Return (X, Y) of the center of cell containing provided text 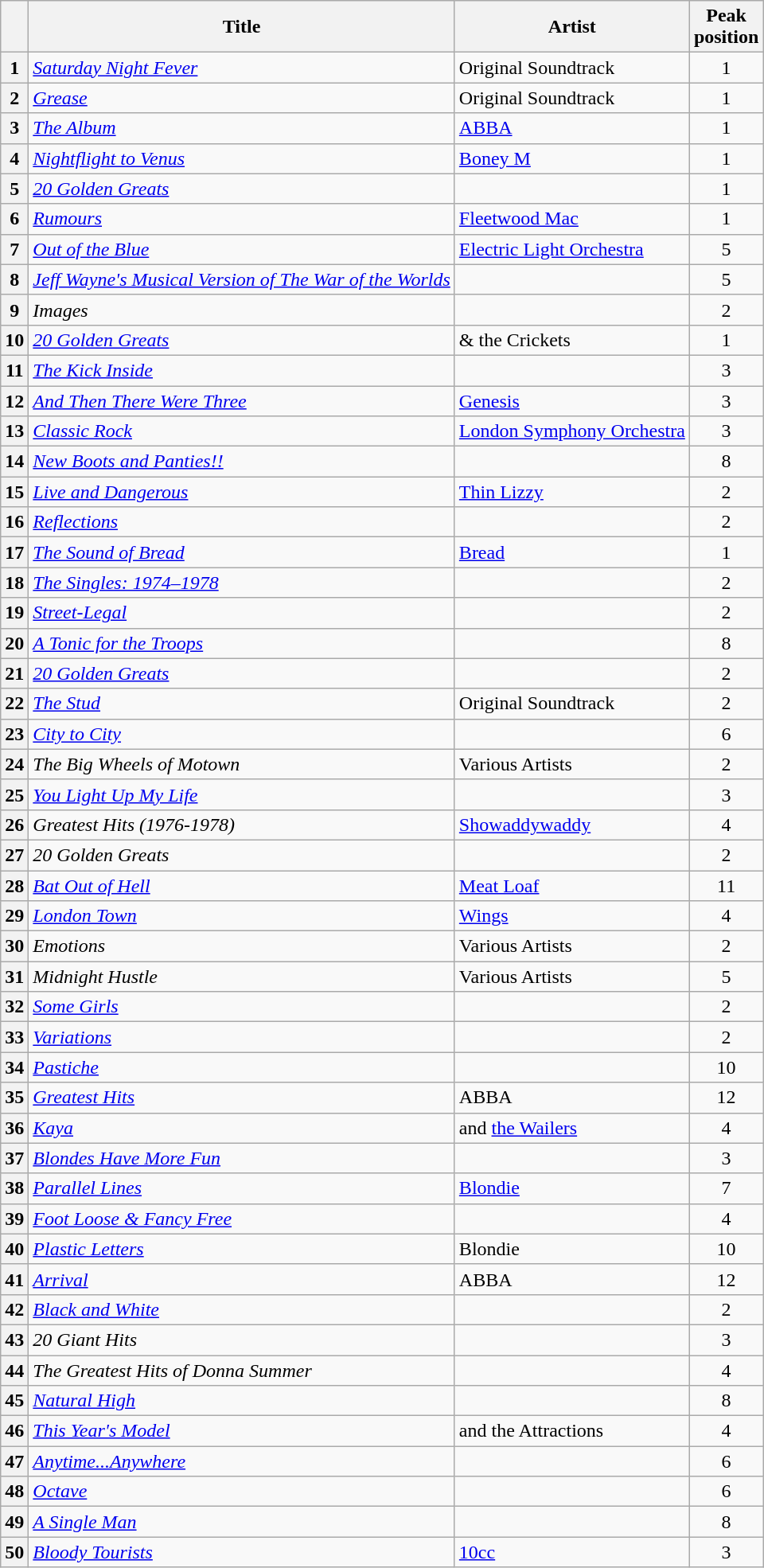
15 (14, 492)
Midnight Hustle (242, 977)
Greatest Hits (242, 1098)
Plastic Letters (242, 1249)
Foot Loose & Fancy Free (242, 1219)
and the Wailers (571, 1128)
Variations (242, 1037)
A Single Man (242, 1522)
London Town (242, 916)
Jeff Wayne's Musical Version of The War of the Worlds (242, 279)
Saturday Night Fever (242, 68)
22 (14, 704)
Greatest Hits (1976-1978) (242, 825)
20 (14, 643)
Arrival (242, 1279)
26 (14, 825)
Bat Out of Hell (242, 886)
34 (14, 1067)
30 (14, 946)
Blondes Have More Fun (242, 1158)
Some Girls (242, 1007)
Showaddywaddy (571, 825)
London Symphony Orchestra (571, 431)
43 (14, 1340)
41 (14, 1279)
46 (14, 1431)
21 (14, 673)
New Boots and Panties!! (242, 462)
25 (14, 794)
29 (14, 916)
Images (242, 310)
Grease (242, 98)
Boney M (571, 158)
18 (14, 583)
33 (14, 1037)
and the Attractions (571, 1431)
45 (14, 1401)
10cc (571, 1552)
Kaya (242, 1128)
Genesis (571, 400)
19 (14, 613)
47 (14, 1461)
49 (14, 1522)
20 Giant Hits (242, 1340)
Title (242, 27)
Street-Legal (242, 613)
The Sound of Bread (242, 552)
Bread (571, 552)
38 (14, 1188)
Electric Light Orchestra (571, 249)
32 (14, 1007)
City to City (242, 734)
50 (14, 1552)
14 (14, 462)
35 (14, 1098)
27 (14, 855)
Peakposition (726, 27)
42 (14, 1309)
Black and White (242, 1309)
And Then There Were Three (242, 400)
Out of the Blue (242, 249)
Octave (242, 1492)
Pastiche (242, 1067)
& the Crickets (571, 340)
The Album (242, 128)
28 (14, 886)
Rumours (242, 219)
23 (14, 734)
Parallel Lines (242, 1188)
This Year's Model (242, 1431)
37 (14, 1158)
39 (14, 1219)
Classic Rock (242, 431)
40 (14, 1249)
Thin Lizzy (571, 492)
13 (14, 431)
Emotions (242, 946)
The Stud (242, 704)
The Kick Inside (242, 370)
A Tonic for the Troops (242, 643)
17 (14, 552)
Reflections (242, 522)
36 (14, 1128)
Fleetwood Mac (571, 219)
48 (14, 1492)
Live and Dangerous (242, 492)
Anytime...Anywhere (242, 1461)
The Big Wheels of Motown (242, 764)
31 (14, 977)
You Light Up My Life (242, 794)
The Singles: 1974–1978 (242, 583)
The Greatest Hits of Donna Summer (242, 1370)
Natural High (242, 1401)
Wings (571, 916)
Meat Loaf (571, 886)
44 (14, 1370)
Nightflight to Venus (242, 158)
16 (14, 522)
Bloody Tourists (242, 1552)
9 (14, 310)
24 (14, 764)
Artist (571, 27)
